Determine the (X, Y) coordinate at the center of the cell enclosing the given text.  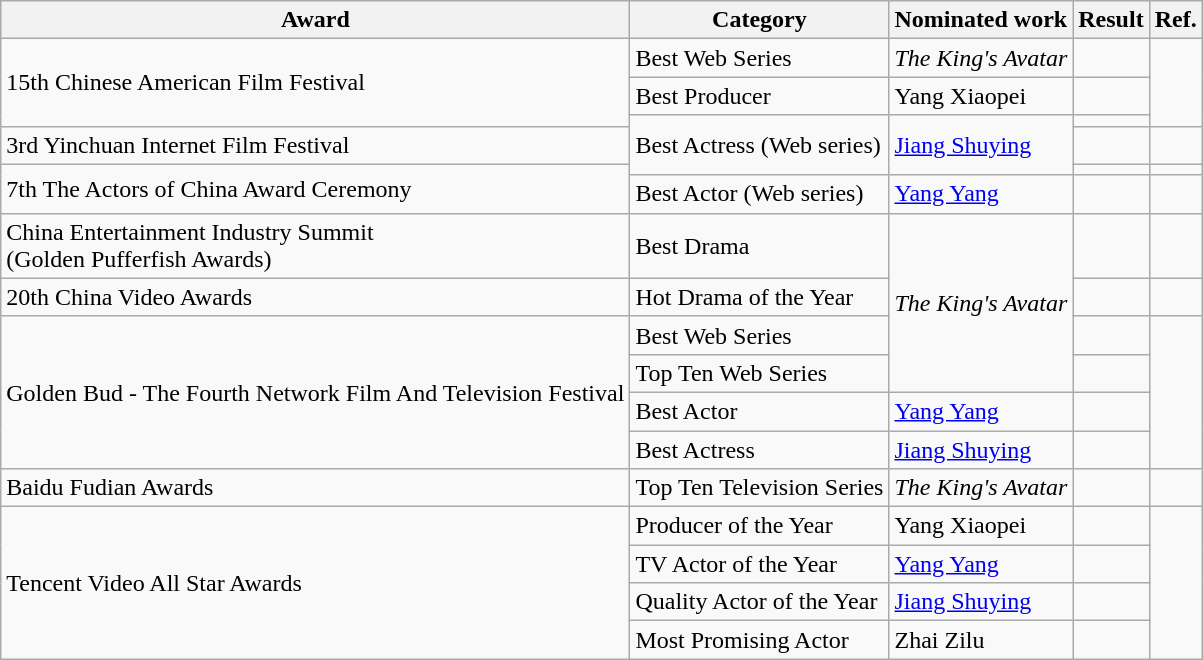
Quality Actor of the Year (760, 602)
15th Chinese American Film Festival (316, 82)
Tencent Video All Star Awards (316, 583)
Best Actor (760, 411)
7th The Actors of China Award Ceremony (316, 188)
Baidu Fudian Awards (316, 488)
China Entertainment Industry Summit (Golden Pufferfish Awards) (316, 246)
Best Producer (760, 96)
Most Promising Actor (760, 640)
Nominated work (981, 20)
Best Actress (Web series) (760, 145)
Category (760, 20)
Hot Drama of the Year (760, 297)
Ref. (1176, 20)
Best Actress (760, 449)
Golden Bud - The Fourth Network Film And Television Festival (316, 392)
Best Drama (760, 246)
Best Actor (Web series) (760, 194)
Top Ten Web Series (760, 373)
TV Actor of the Year (760, 564)
Producer of the Year (760, 526)
Zhai Zilu (981, 640)
3rd Yinchuan Internet Film Festival (316, 145)
Award (316, 20)
20th China Video Awards (316, 297)
Top Ten Television Series (760, 488)
Result (1111, 20)
